Search for the cell housing the specified text and yield its (X, Y) center coordinate. 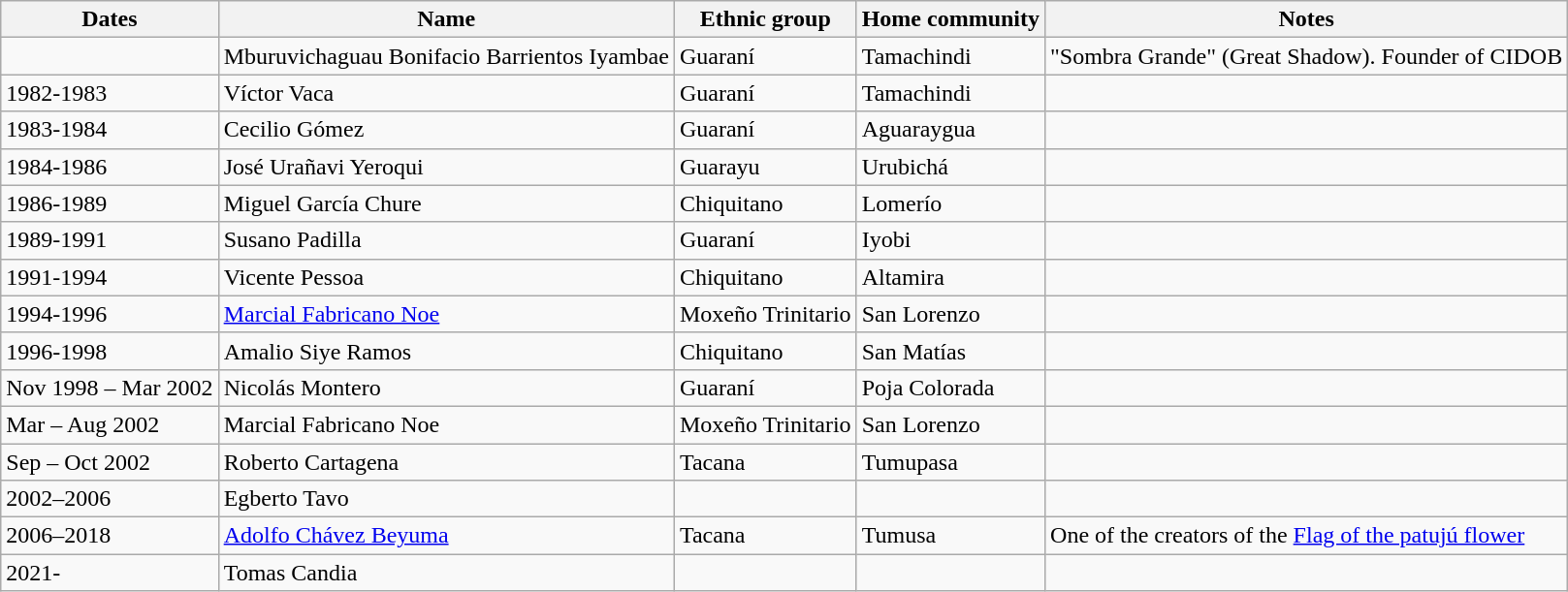
Víctor Vaca (446, 93)
Mburuvichaguau Bonifacio Barrientos Iyambae (446, 56)
Ethnic group (765, 19)
José Urañavi Yeroqui (446, 167)
Mar – Aug 2002 (110, 424)
2021- (110, 573)
1991-1994 (110, 277)
Name (446, 19)
Miguel García Chure (446, 203)
Altamira (950, 277)
1983-1984 (110, 130)
Tumupasa (950, 462)
Vicente Pessoa (446, 277)
Iyobi (950, 240)
2006–2018 (110, 536)
Aguaraygua (950, 130)
Urubichá (950, 167)
Nov 1998 – Mar 2002 (110, 388)
Susano Padilla (446, 240)
Tomas Candia (446, 573)
Lomerío (950, 203)
2002–2006 (110, 499)
Sep – Oct 2002 (110, 462)
Nicolás Montero (446, 388)
1989-1991 (110, 240)
Guarayu (765, 167)
1982-1983 (110, 93)
Cecilio Gómez (446, 130)
One of the creators of the Flag of the patujú flower (1307, 536)
Poja Colorada (950, 388)
Dates (110, 19)
"Sombra Grande" (Great Shadow). Founder of CIDOB (1307, 56)
Amalio Siye Ramos (446, 351)
Egberto Tavo (446, 499)
1996-1998 (110, 351)
1984-1986 (110, 167)
Tumusa (950, 536)
Notes (1307, 19)
1994-1996 (110, 314)
1986-1989 (110, 203)
Adolfo Chávez Beyuma (446, 536)
Roberto Cartagena (446, 462)
Home community (950, 19)
San Matías (950, 351)
